Locate the cell with the specified text and output its (x, y) center coordinate. 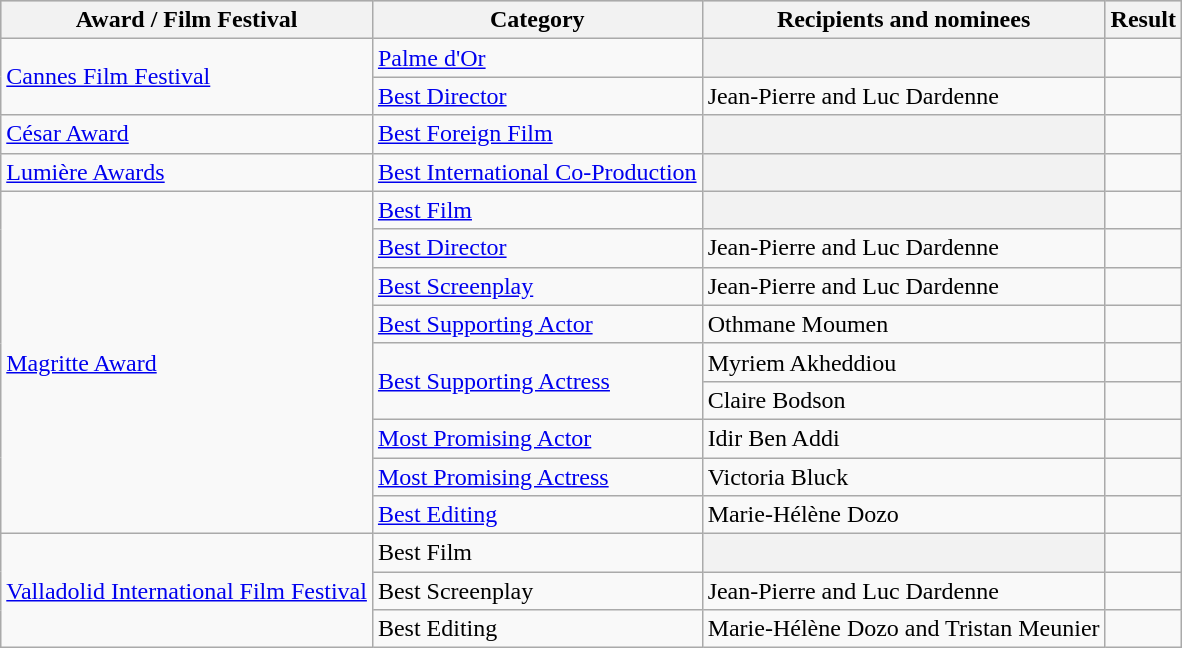
Magritte Award (187, 362)
Best International Co-Production (537, 172)
Result (1143, 20)
Idir Ben Addi (904, 438)
Lumière Awards (187, 172)
Claire Bodson (904, 400)
César Award (187, 134)
Best Supporting Actor (537, 324)
Victoria Bluck (904, 477)
Recipients and nominees (904, 20)
Valladolid International Film Festival (187, 591)
Othmane Moumen (904, 324)
Award / Film Festival (187, 20)
Best Supporting Actress (537, 381)
Marie-Hélène Dozo (904, 515)
Most Promising Actress (537, 477)
Marie-Hélène Dozo and Tristan Meunier (904, 629)
Most Promising Actor (537, 438)
Category (537, 20)
Best Foreign Film (537, 134)
Cannes Film Festival (187, 77)
Palme d'Or (537, 58)
Myriem Akheddiou (904, 362)
